Identify which cell holds the provided text, then report its [X, Y] central coordinate. 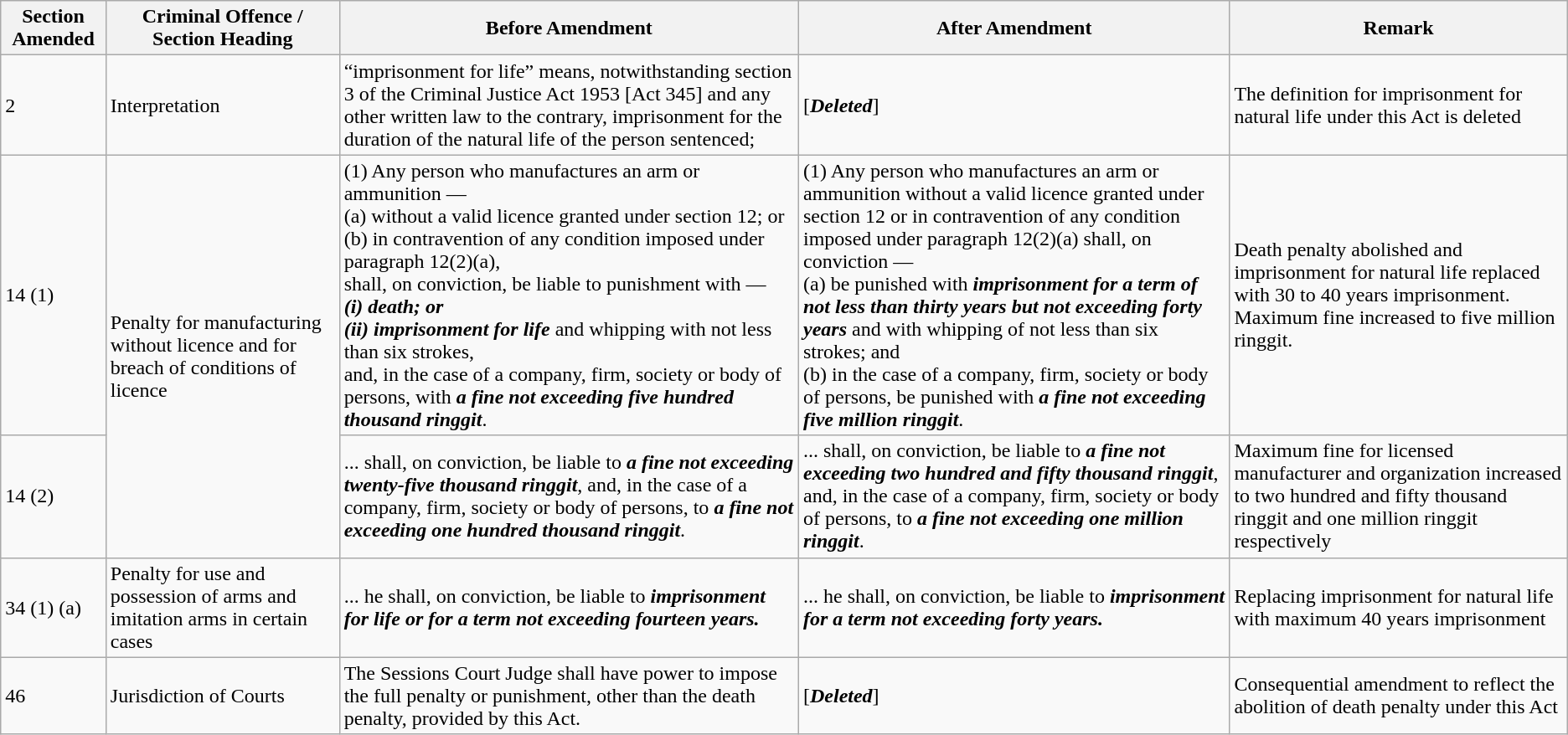
14 (1) [54, 295]
The definition for imprisonment for natural life under this Act is deleted [1399, 105]
46 [54, 696]
Jurisdiction of Courts [223, 696]
Replacing imprisonment for natural life with maximum 40 years imprisonment [1399, 608]
Penalty for use and possession of arms and imitation arms in certain cases [223, 608]
The Sessions Court Judge shall have power to impose the full penalty or punishment, other than the death penalty, provided by this Act. [569, 696]
Interpretation [223, 105]
Death penalty abolished and imprisonment for natural life replaced with 30 to 40 years imprisonment.Maximum fine increased to five million ringgit. [1399, 295]
Criminal Offence / Section Heading [223, 28]
34 (1) (a) [54, 608]
Remark [1399, 28]
Section Amended [54, 28]
After Amendment [1014, 28]
14 (2) [54, 496]
Maximum fine for licensed manufacturer and organization increased to two hundred and fifty thousand ringgit and one million ringgit respectively [1399, 496]
... he shall, on conviction, be liable to imprisonment for life or for a term not exceeding fourteen years. [569, 608]
Consequential amendment to reflect the abolition of death penalty under this Act [1399, 696]
Before Amendment [569, 28]
... he shall, on conviction, be liable to imprisonment for a term not exceeding forty years. [1014, 608]
Penalty for manufacturing without licence and for breach of conditions of licence [223, 357]
2 [54, 105]
